Pinpoint the cell where the given text exists, returning its (x, y) midpoint coordinate. 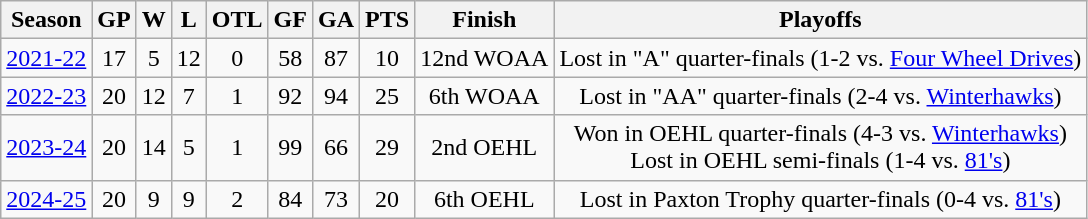
25 (388, 96)
84 (290, 199)
58 (290, 58)
29 (388, 148)
17 (114, 58)
87 (336, 58)
2nd OEHL (484, 148)
6th OEHL (484, 199)
GF (290, 20)
6th WOAA (484, 96)
73 (336, 199)
2 (237, 199)
2023-24 (46, 148)
10 (388, 58)
Lost in "AA" quarter-finals (2-4 vs. Winterhawks) (820, 96)
2021-22 (46, 58)
94 (336, 96)
66 (336, 148)
Lost in Paxton Trophy quarter-finals (0-4 vs. 81's) (820, 199)
2022-23 (46, 96)
0 (237, 58)
99 (290, 148)
12nd WOAA (484, 58)
L (188, 20)
Finish (484, 20)
OTL (237, 20)
GP (114, 20)
Season (46, 20)
7 (188, 96)
GA (336, 20)
W (154, 20)
2024-25 (46, 199)
14 (154, 148)
Won in OEHL quarter-finals (4-3 vs. Winterhawks) Lost in OEHL semi-finals (1-4 vs. 81's) (820, 148)
Lost in "A" quarter-finals (1-2 vs. Four Wheel Drives) (820, 58)
92 (290, 96)
Playoffs (820, 20)
PTS (388, 20)
